Pinpoint the cell where the given text exists, returning its [x, y] midpoint coordinate. 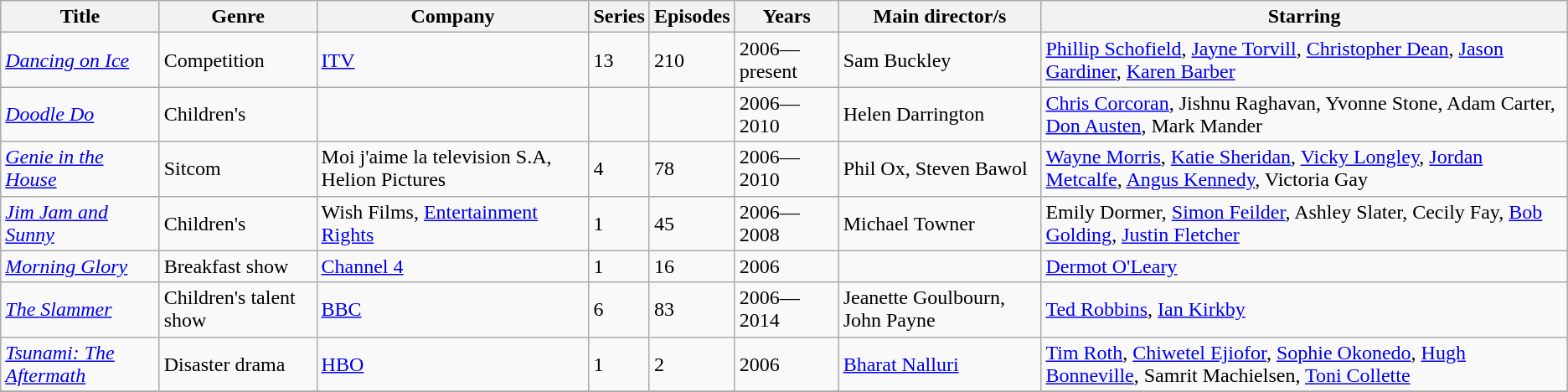
Wayne Morris, Katie Sheridan, Vicky Longley, Jordan Metcalfe, Angus Kennedy, Victoria Gay [1304, 169]
Disaster drama [238, 364]
Dermot O'Leary [1304, 266]
Moi j'aime la television S.A, Helion Pictures [452, 169]
Starring [1304, 17]
13 [619, 60]
45 [692, 223]
Bharat Nalluri [940, 364]
83 [692, 310]
Jeanette Goulbourn, John Payne [940, 310]
6 [619, 310]
210 [692, 60]
Jim Jam and Sunny [80, 223]
Breakfast show [238, 266]
Phil Ox, Steven Bawol [940, 169]
Main director/s [940, 17]
2 [692, 364]
Company [452, 17]
The Slammer [80, 310]
Emily Dormer, Simon Feilder, Ashley Slater, Cecily Fay, Bob Golding, Justin Fletcher [1304, 223]
Sam Buckley [940, 60]
16 [692, 266]
Dancing on Ice [80, 60]
4 [619, 169]
Series [619, 17]
HBO [452, 364]
Michael Towner [940, 223]
Genie in the House [80, 169]
Channel 4 [452, 266]
Title [80, 17]
Children's talent show [238, 310]
Episodes [692, 17]
Ted Robbins, Ian Kirkby [1304, 310]
Competition [238, 60]
Tsunami: The Aftermath [80, 364]
Chris Corcoran, Jishnu Raghavan, Yvonne Stone, Adam Carter, Don Austen, Mark Mander [1304, 114]
Tim Roth, Chiwetel Ejiofor, Sophie Okonedo, Hugh Bonneville, Samrit Machielsen, Toni Collette [1304, 364]
BBC [452, 310]
2006—present [787, 60]
78 [692, 169]
Doodle Do [80, 114]
2006—2008 [787, 223]
Helen Darrington [940, 114]
Years [787, 17]
Phillip Schofield, Jayne Torvill, Christopher Dean, Jason Gardiner, Karen Barber [1304, 60]
Morning Glory [80, 266]
2006—2014 [787, 310]
Genre [238, 17]
Sitcom [238, 169]
ITV [452, 60]
Wish Films, Entertainment Rights [452, 223]
